Detect which cell encompasses the target text, then output its (X, Y) center coordinate. 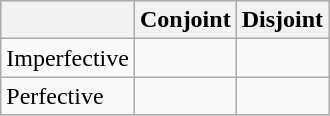
Conjoint (185, 20)
Disjoint (282, 20)
Imperfective (68, 58)
Perfective (68, 96)
